Pinpoint the cell where the given text exists, returning its [x, y] midpoint coordinate. 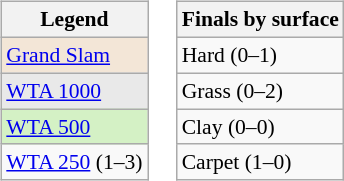
Grass (0–2) [260, 91]
Carpet (1–0) [260, 162]
WTA 250 (1–3) [74, 162]
Clay (0–0) [260, 127]
WTA 500 [74, 127]
WTA 1000 [74, 91]
Finals by surface [260, 20]
Hard (0–1) [260, 55]
Grand Slam [74, 55]
Legend [74, 20]
